Identify which cell holds the provided text, then report its [x, y] central coordinate. 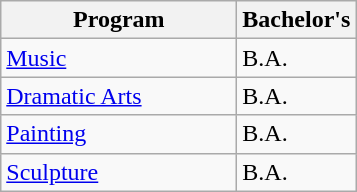
Sculpture [119, 172]
Dramatic Arts [119, 96]
Painting [119, 134]
Music [119, 58]
Bachelor's [296, 20]
Program [119, 20]
